Find where the given text appears and provide that cell's center as [x, y] coordinate. 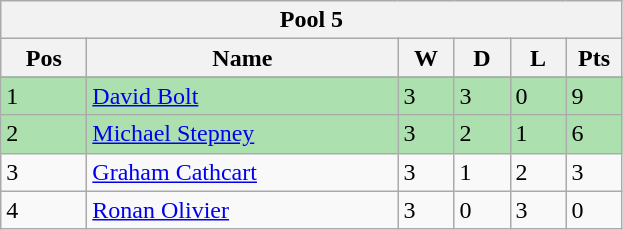
4 [44, 210]
6 [594, 134]
Pts [594, 58]
Ronan Olivier [242, 210]
Graham Cathcart [242, 172]
W [426, 58]
D [482, 58]
L [538, 58]
Pool 5 [312, 20]
Michael Stepney [242, 134]
David Bolt [242, 96]
9 [594, 96]
Pos [44, 58]
Name [242, 58]
